Return [X, Y] of the center of cell containing provided text 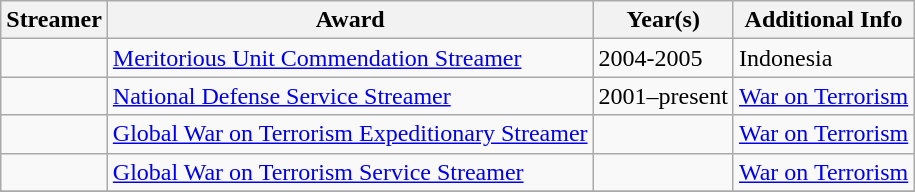
Streamer [54, 20]
Global War on Terrorism Expeditionary Streamer [350, 134]
2001–present [663, 96]
Meritorious Unit Commendation Streamer [350, 58]
Year(s) [663, 20]
National Defense Service Streamer [350, 96]
Additional Info [823, 20]
Indonesia [823, 58]
2004-2005 [663, 58]
Global War on Terrorism Service Streamer [350, 172]
Award [350, 20]
